Extract the [X, Y] coordinate from the center of the cell holding the provided text.  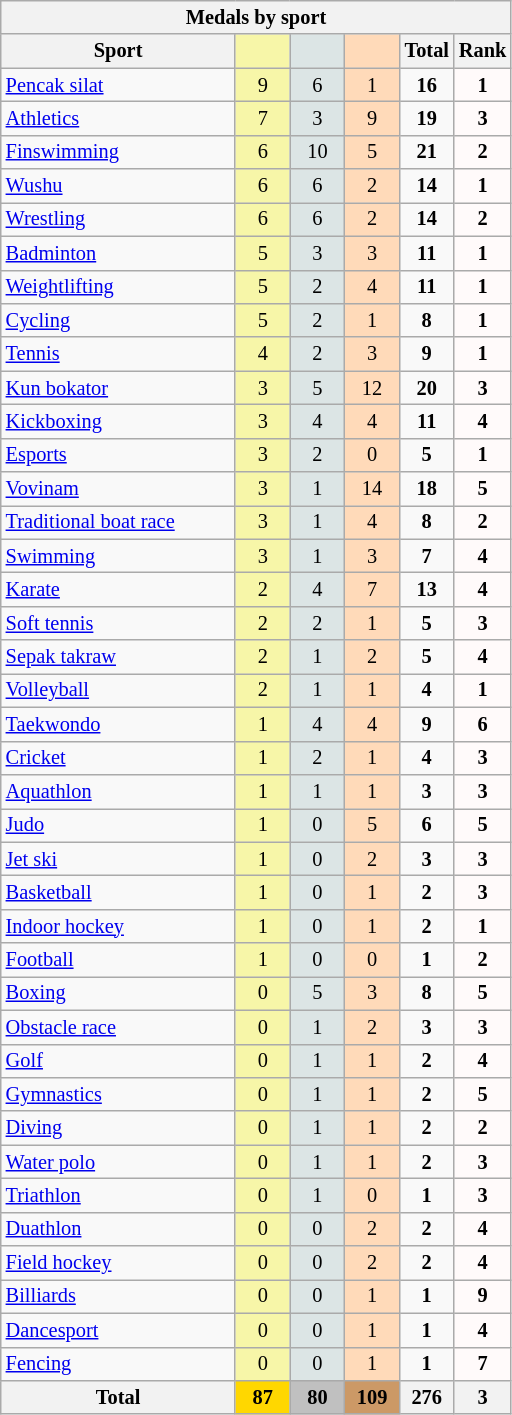
13 [426, 589]
Cycling [118, 320]
Dancesport [118, 1330]
Jet ski [118, 859]
Cricket [118, 758]
Judo [118, 825]
Karate [118, 589]
Vovinam [118, 489]
Traditional boat race [118, 522]
Boxing [118, 993]
10 [318, 152]
21 [426, 152]
Rank [482, 51]
Wushu [118, 186]
Volleyball [118, 690]
Gymnastics [118, 1094]
Finswimming [118, 152]
Pencak silat [118, 85]
20 [426, 388]
Kun bokator [118, 388]
109 [372, 1397]
Medals by sport [256, 17]
Badminton [118, 253]
276 [426, 1397]
18 [426, 489]
16 [426, 85]
12 [372, 388]
Basketball [118, 892]
Billiards [118, 1296]
Football [118, 960]
Esports [118, 455]
Sepak takraw [118, 657]
Athletics [118, 118]
Tennis [118, 354]
Fencing [118, 1364]
Sport [118, 51]
Kickboxing [118, 421]
Duathlon [118, 1229]
Aquathlon [118, 791]
Swimming [118, 556]
Water polo [118, 1162]
Wrestling [118, 219]
Diving [118, 1128]
Field hockey [118, 1263]
Taekwondo [118, 724]
19 [426, 118]
87 [262, 1397]
80 [318, 1397]
Weightlifting [118, 287]
Golf [118, 1061]
Obstacle race [118, 1027]
Soft tennis [118, 623]
Triathlon [118, 1195]
Indoor hockey [118, 926]
